From the cell containing the given text, extract its center point as (X, Y) coordinate. 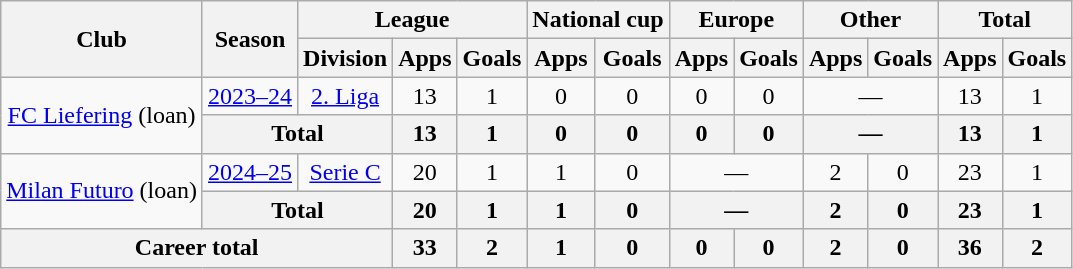
36 (970, 248)
2023–24 (250, 96)
Club (102, 39)
Division (346, 58)
33 (425, 248)
2024–25 (250, 172)
Other (870, 20)
Europe (736, 20)
Season (250, 39)
Career total (197, 248)
Serie C (346, 172)
League (412, 20)
National cup (598, 20)
Milan Futuro (loan) (102, 191)
2. Liga (346, 96)
FC Liefering (loan) (102, 115)
